Pinpoint the cell where the given text exists, returning its (X, Y) midpoint coordinate. 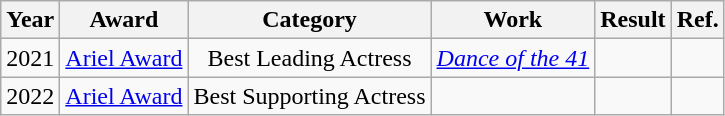
Result (633, 20)
Dance of the 41 (513, 58)
Best Leading Actress (310, 58)
Award (124, 20)
Work (513, 20)
Category (310, 20)
Best Supporting Actress (310, 96)
Ref. (698, 20)
2022 (30, 96)
2021 (30, 58)
Year (30, 20)
